Output the (X, Y) coordinate of the center of the cell containing the given text.  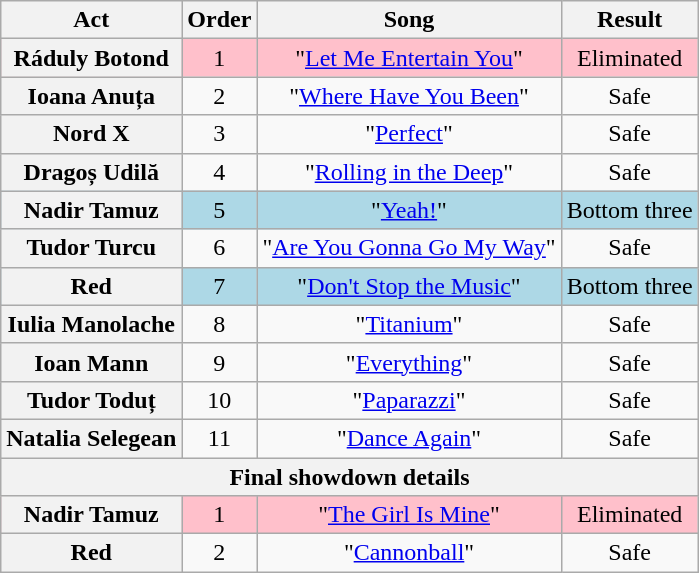
Final showdown details (350, 477)
Ioana Anuța (92, 96)
Nord X (92, 134)
5 (220, 210)
Dragoș Udilă (92, 172)
"Let Me Entertain You" (409, 58)
Natalia Selegean (92, 438)
9 (220, 362)
Song (409, 20)
7 (220, 286)
"Titanium" (409, 324)
"Dance Again" (409, 438)
"Where Have You Been" (409, 96)
11 (220, 438)
4 (220, 172)
Iulia Manolache (92, 324)
Ráduly Botond (92, 58)
3 (220, 134)
"Yeah!" (409, 210)
Order (220, 20)
Result (630, 20)
"Don't Stop the Music" (409, 286)
"Cannonball" (409, 553)
Tudor Turcu (92, 248)
"Are You Gonna Go My Way" (409, 248)
"Paparazzi" (409, 400)
"Rolling in the Deep" (409, 172)
Act (92, 20)
Ioan Mann (92, 362)
8 (220, 324)
"The Girl Is Mine" (409, 515)
6 (220, 248)
"Perfect" (409, 134)
10 (220, 400)
Tudor Toduț (92, 400)
"Everything" (409, 362)
